Provide the [x, y] coordinate of the cell's center where the given text is located.  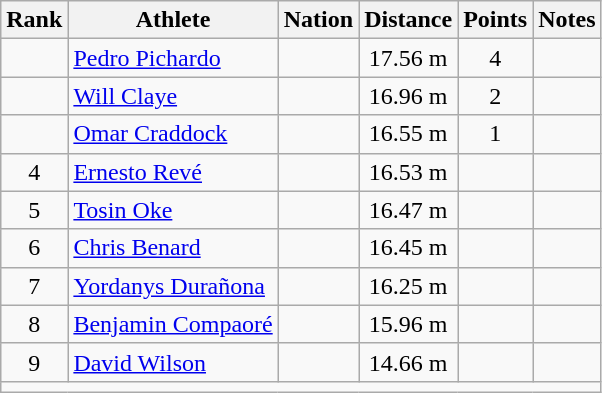
Rank [34, 20]
16.25 m [408, 286]
15.96 m [408, 324]
Benjamin Compaoré [173, 324]
7 [34, 286]
David Wilson [173, 362]
16.53 m [408, 172]
9 [34, 362]
5 [34, 210]
Points [496, 20]
Chris Benard [173, 248]
17.56 m [408, 58]
Will Claye [173, 96]
2 [496, 96]
Nation [318, 20]
6 [34, 248]
Omar Craddock [173, 134]
Ernesto Revé [173, 172]
Pedro Pichardo [173, 58]
1 [496, 134]
Yordanys Durañona [173, 286]
14.66 m [408, 362]
Tosin Oke [173, 210]
Athlete [173, 20]
Distance [408, 20]
8 [34, 324]
16.55 m [408, 134]
16.96 m [408, 96]
16.47 m [408, 210]
16.45 m [408, 248]
Notes [567, 20]
